Locate the cell with the specified text and output its [X, Y] center coordinate. 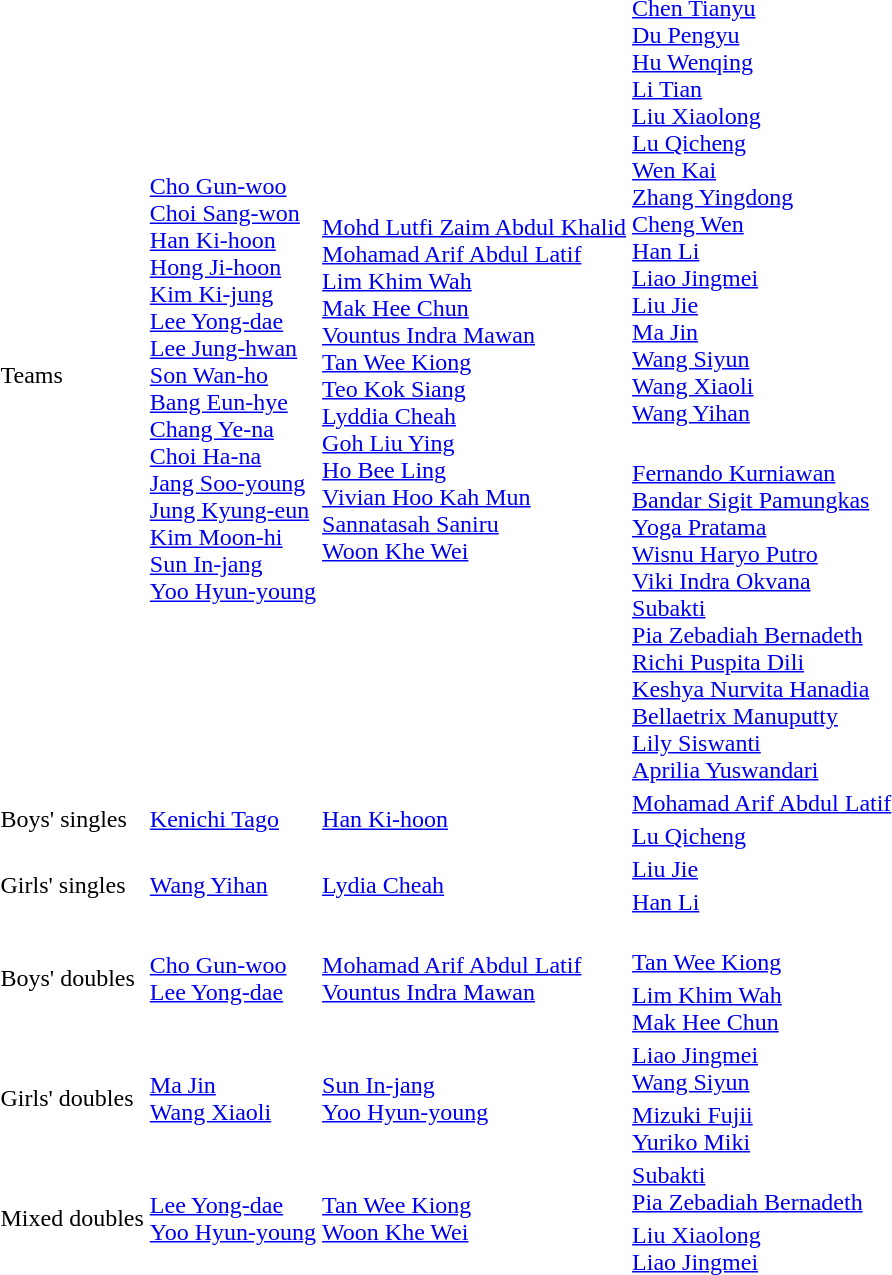
Cho Gun-woo Lee Yong-dae [232, 978]
Sun In-jang Yoo Hyun-young [474, 1098]
Kenichi Tago [232, 820]
Lydia Cheah [474, 886]
Wang Yihan [232, 886]
Han Ki-hoon [474, 820]
Ma Jin Wang Xiaoli [232, 1098]
Mohamad Arif Abdul Latif Vountus Indra Mawan [474, 978]
